Identify which cell holds the provided text, then report its (x, y) central coordinate. 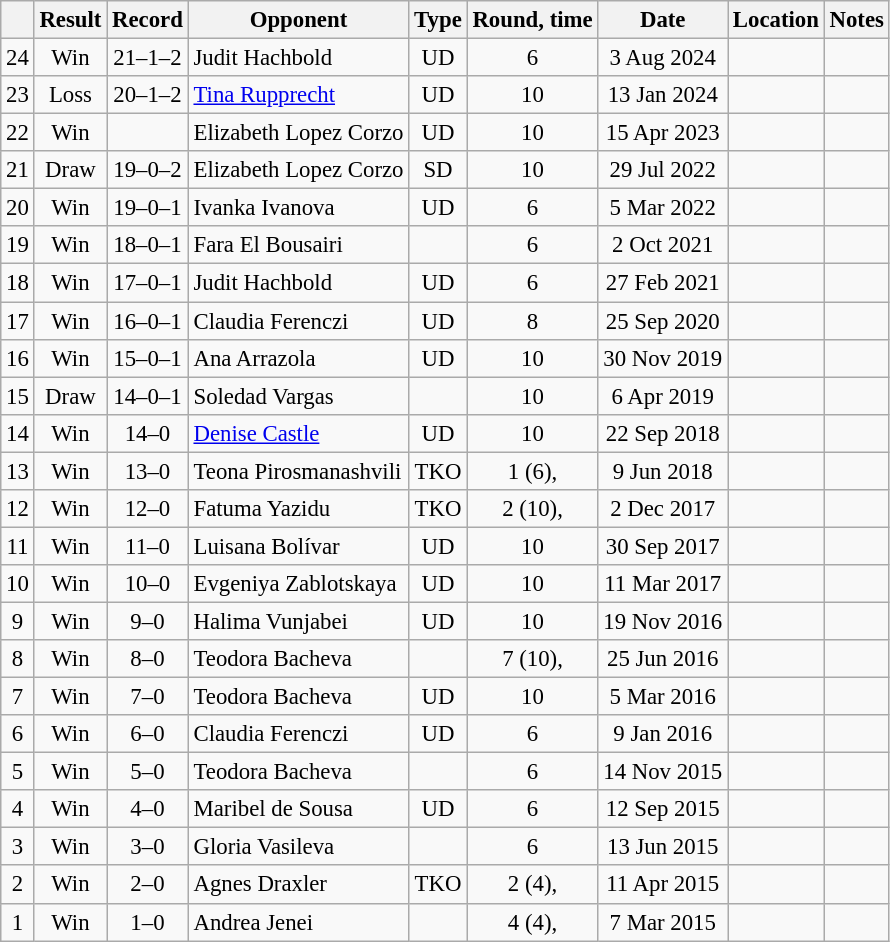
5 (18, 772)
5–0 (148, 772)
Evgeniya Zablotskaya (298, 584)
12 (18, 509)
Location (776, 20)
11 Mar 2017 (663, 584)
Ivanka Ivanova (298, 208)
18–0–1 (148, 245)
Date (663, 20)
14–0–1 (148, 396)
17–0–1 (148, 283)
19 Nov 2016 (663, 621)
7 (10), (532, 659)
Halima Vunjabei (298, 621)
Record (148, 20)
4–0 (148, 809)
13–0 (148, 471)
13 Jun 2015 (663, 847)
1 (6), (532, 471)
24 (18, 58)
3 Aug 2024 (663, 58)
23 (18, 95)
2 (4), (532, 885)
22 Sep 2018 (663, 433)
22 (18, 133)
3–0 (148, 847)
Opponent (298, 20)
19–0–2 (148, 170)
8–0 (148, 659)
14–0 (148, 433)
17 (18, 321)
9 Jun 2018 (663, 471)
20 (18, 208)
5 Mar 2022 (663, 208)
4 (18, 809)
1 (18, 922)
13 (18, 471)
10–0 (148, 584)
2 Dec 2017 (663, 509)
5 Mar 2016 (663, 697)
9 (18, 621)
Luisana Bolívar (298, 546)
Type (438, 20)
19 (18, 245)
2 (18, 885)
12 Sep 2015 (663, 809)
18 (18, 283)
21–1–2 (148, 58)
21 (18, 170)
15–0–1 (148, 358)
Agnes Draxler (298, 885)
11–0 (148, 546)
16–0–1 (148, 321)
7–0 (148, 697)
Result (70, 20)
Loss (70, 95)
13 Jan 2024 (663, 95)
25 Jun 2016 (663, 659)
2 Oct 2021 (663, 245)
7 Mar 2015 (663, 922)
2 (10), (532, 509)
19–0–1 (148, 208)
11 (18, 546)
25 Sep 2020 (663, 321)
2–0 (148, 885)
Notes (856, 20)
7 (18, 697)
Gloria Vasileva (298, 847)
3 (18, 847)
14 (18, 433)
Maribel de Sousa (298, 809)
6–0 (148, 734)
Denise Castle (298, 433)
4 (4), (532, 922)
15 Apr 2023 (663, 133)
Ana Arrazola (298, 358)
11 Apr 2015 (663, 885)
6 Apr 2019 (663, 396)
29 Jul 2022 (663, 170)
20–1–2 (148, 95)
9–0 (148, 621)
30 Sep 2017 (663, 546)
14 Nov 2015 (663, 772)
Andrea Jenei (298, 922)
1–0 (148, 922)
Soledad Vargas (298, 396)
16 (18, 358)
SD (438, 170)
30 Nov 2019 (663, 358)
27 Feb 2021 (663, 283)
9 Jan 2016 (663, 734)
Tina Rupprecht (298, 95)
Fara El Bousairi (298, 245)
12–0 (148, 509)
Round, time (532, 20)
Teona Pirosmanashvili (298, 471)
Fatuma Yazidu (298, 509)
15 (18, 396)
